Locate the cell with the specified text and output its (x, y) center coordinate. 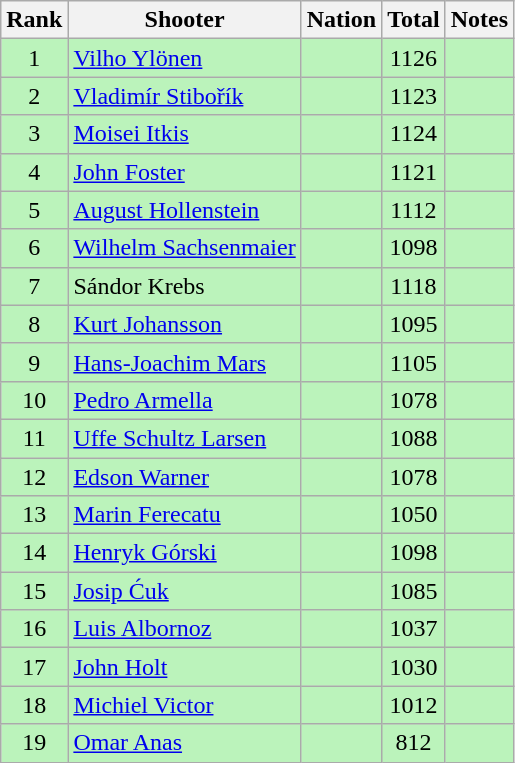
Vilho Ylönen (184, 58)
5 (34, 210)
1118 (414, 286)
1105 (414, 362)
19 (34, 743)
1088 (414, 438)
1 (34, 58)
Wilhelm Sachsenmaier (184, 248)
4 (34, 172)
Marin Ferecatu (184, 515)
3 (34, 134)
Kurt Johansson (184, 324)
Hans-Joachim Mars (184, 362)
Pedro Armella (184, 400)
10 (34, 400)
812 (414, 743)
1123 (414, 96)
13 (34, 515)
6 (34, 248)
1037 (414, 629)
16 (34, 629)
2 (34, 96)
9 (34, 362)
Uffe Schultz Larsen (184, 438)
1126 (414, 58)
Josip Ćuk (184, 591)
August Hollenstein (184, 210)
1112 (414, 210)
11 (34, 438)
Edson Warner (184, 477)
Michiel Victor (184, 705)
John Holt (184, 667)
Henryk Górski (184, 553)
Notes (479, 20)
17 (34, 667)
1050 (414, 515)
Shooter (184, 20)
Luis Albornoz (184, 629)
1095 (414, 324)
Sándor Krebs (184, 286)
Omar Anas (184, 743)
15 (34, 591)
Vladimír Stibořík (184, 96)
Moisei Itkis (184, 134)
Nation (341, 20)
7 (34, 286)
12 (34, 477)
1085 (414, 591)
18 (34, 705)
1030 (414, 667)
14 (34, 553)
8 (34, 324)
Total (414, 20)
1012 (414, 705)
Rank (34, 20)
1124 (414, 134)
John Foster (184, 172)
1121 (414, 172)
